Pinpoint the cell where the given text exists, returning its (X, Y) midpoint coordinate. 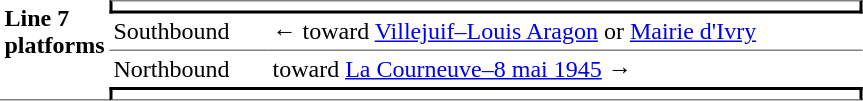
Northbound (188, 69)
Line 7 platforms (54, 50)
← toward Villejuif–Louis Aragon or Mairie d'Ivry (565, 33)
Southbound (188, 33)
toward La Courneuve–8 mai 1945 → (565, 69)
